Search for the cell housing the specified text and yield its [X, Y] center coordinate. 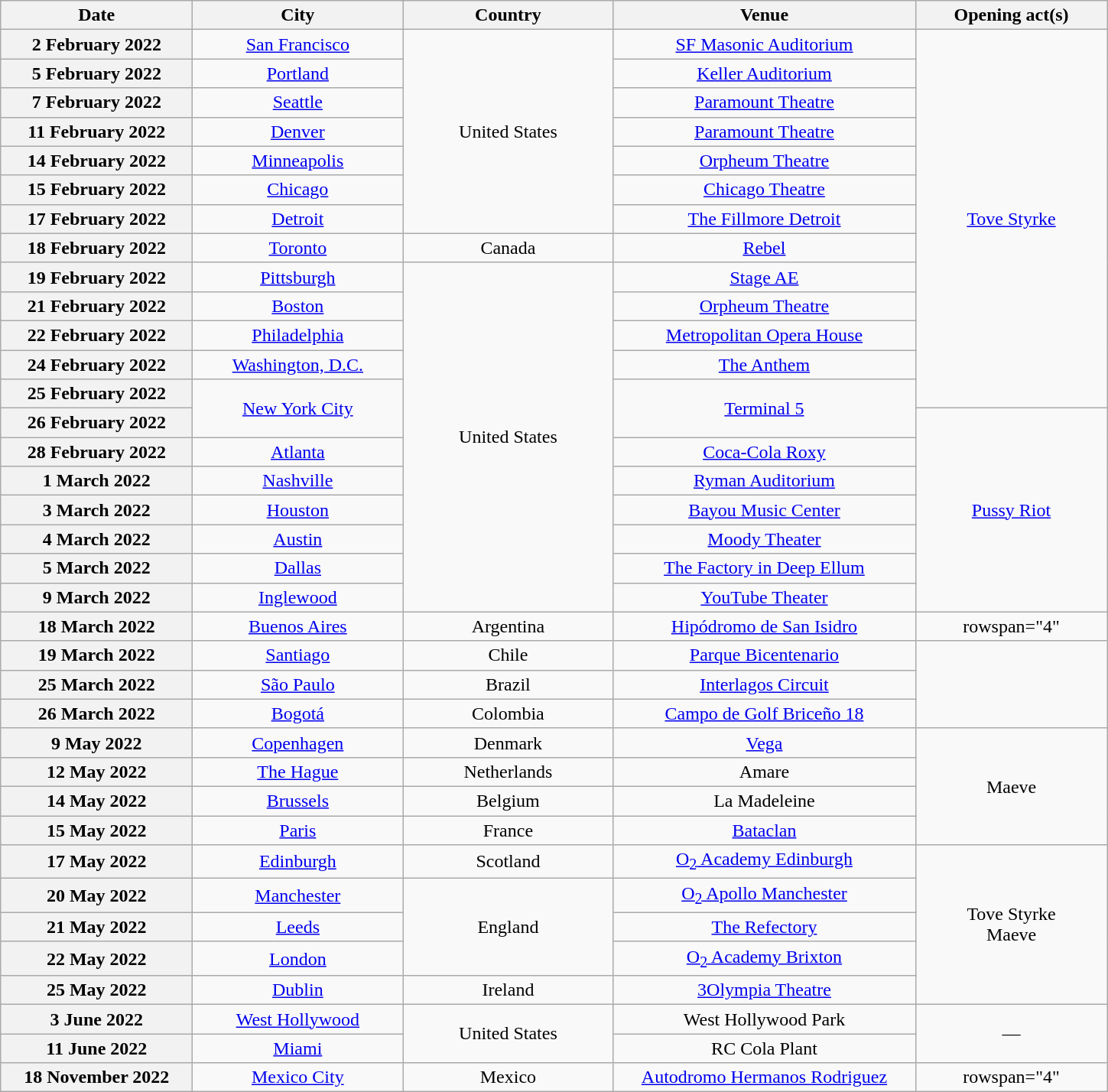
The Factory in Deep Ellum [765, 568]
Opening act(s) [1011, 15]
RC Cola Plant [765, 1048]
Portland [298, 73]
26 February 2022 [96, 423]
5 February 2022 [96, 73]
La Madeleine [765, 801]
18 February 2022 [96, 248]
Amare [765, 772]
Metropolitan Opera House [765, 335]
Moody Theater [765, 539]
19 February 2022 [96, 277]
Minneapolis [298, 161]
24 February 2022 [96, 365]
Date [96, 15]
Keller Auditorium [765, 73]
25 February 2022 [96, 394]
11 June 2022 [96, 1048]
Rebel [765, 248]
20 May 2022 [96, 895]
Parque Bicentenario [765, 655]
Dublin [298, 990]
New York City [298, 408]
3 June 2022 [96, 1019]
The Fillmore Detroit [765, 219]
28 February 2022 [96, 452]
Interlagos Circuit [765, 684]
San Francisco [298, 44]
Scotland [508, 862]
Houston [298, 510]
Denmark [508, 743]
Mexico [508, 1077]
9 May 2022 [96, 743]
25 May 2022 [96, 990]
15 February 2022 [96, 190]
SF Masonic Auditorium [765, 44]
Bataclan [765, 830]
O2 Academy Edinburgh [765, 862]
Copenhagen [298, 743]
Boston [298, 306]
Philadelphia [298, 335]
Detroit [298, 219]
São Paulo [298, 684]
Country [508, 15]
England [508, 927]
Pussy Riot [1011, 510]
14 May 2022 [96, 801]
Seattle [298, 102]
21 May 2022 [96, 927]
1 March 2022 [96, 481]
West Hollywood Park [765, 1019]
London [298, 958]
Washington, D.C. [298, 365]
22 February 2022 [96, 335]
5 March 2022 [96, 568]
18 March 2022 [96, 626]
Maeve [1011, 786]
Colombia [508, 713]
Vega [765, 743]
2 February 2022 [96, 44]
17 February 2022 [96, 219]
Bogotá [298, 713]
O2 Academy Brixton [765, 958]
15 May 2022 [96, 830]
Stage AE [765, 277]
Mexico City [298, 1077]
Dallas [298, 568]
Austin [298, 539]
11 February 2022 [96, 132]
Tove Styrke Maeve [1011, 925]
France [508, 830]
Netherlands [508, 772]
City [298, 15]
Bayou Music Center [765, 510]
Chicago Theatre [765, 190]
— [1011, 1034]
Brussels [298, 801]
Belgium [508, 801]
26 March 2022 [96, 713]
Ireland [508, 990]
Toronto [298, 248]
17 May 2022 [96, 862]
19 March 2022 [96, 655]
3Olympia Theatre [765, 990]
Canada [508, 248]
Paris [298, 830]
12 May 2022 [96, 772]
West Hollywood [298, 1019]
Manchester [298, 895]
Terminal 5 [765, 408]
Ryman Auditorium [765, 481]
Campo de Golf Briceño 18 [765, 713]
Autodromo Hermanos Rodriguez [765, 1077]
Nashville [298, 481]
21 February 2022 [96, 306]
Miami [298, 1048]
Buenos Aires [298, 626]
22 May 2022 [96, 958]
Chicago [298, 190]
Santiago [298, 655]
The Anthem [765, 365]
7 February 2022 [96, 102]
3 March 2022 [96, 510]
Edinburgh [298, 862]
The Hague [298, 772]
Argentina [508, 626]
O2 Apollo Manchester [765, 895]
The Refectory [765, 927]
Tove Styrke [1011, 219]
Atlanta [298, 452]
Leeds [298, 927]
4 March 2022 [96, 539]
YouTube Theater [765, 597]
25 March 2022 [96, 684]
14 February 2022 [96, 161]
9 March 2022 [96, 597]
18 November 2022 [96, 1077]
Brazil [508, 684]
Pittsburgh [298, 277]
Denver [298, 132]
Hipódromo de San Isidro [765, 626]
Coca-Cola Roxy [765, 452]
Inglewood [298, 597]
Venue [765, 15]
Chile [508, 655]
